Return (X, Y) of the center of cell containing provided text 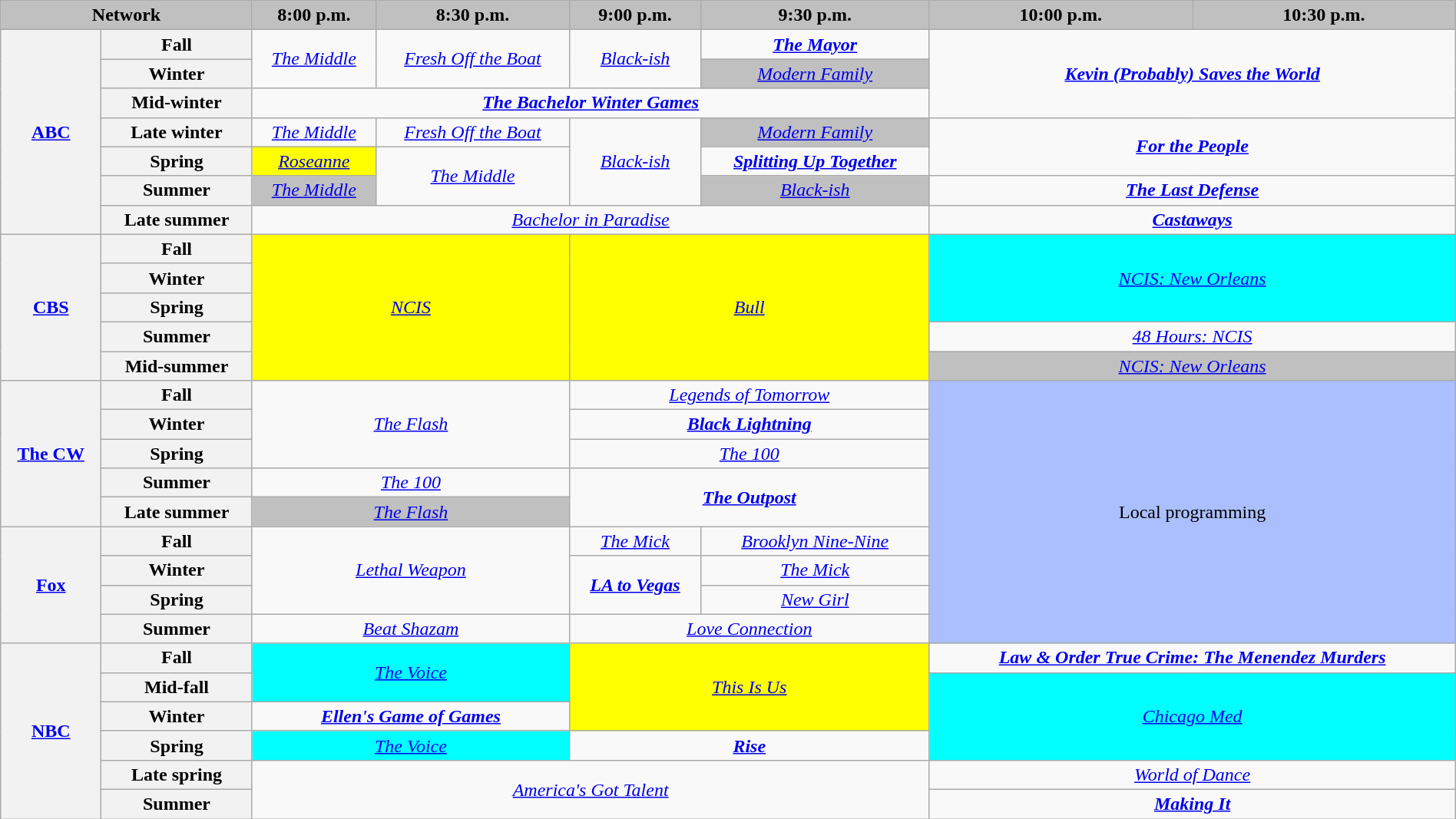
World of Dance (1192, 774)
Local programming (1192, 513)
The CW (51, 454)
8:00 p.m. (313, 15)
Mid-summer (177, 366)
Chicago Med (1192, 716)
The Last Defense (1192, 190)
Late winter (177, 132)
10:30 p.m. (1324, 15)
Rise (750, 745)
9:00 p.m. (636, 15)
Bachelor in Paradise (591, 220)
NBC (51, 731)
Making It (1192, 804)
For the People (1192, 147)
CBS (51, 307)
Roseanne (313, 161)
Kevin (Probably) Saves the World (1192, 74)
48 Hours: NCIS (1192, 336)
ABC (51, 132)
10:00 p.m. (1061, 15)
Late spring (177, 774)
LA to Vegas (636, 585)
This Is Us (750, 687)
8:30 p.m. (472, 15)
Castaways (1192, 220)
Mid-fall (177, 687)
NCIS (410, 307)
Love Connection (750, 629)
9:30 p.m. (815, 15)
New Girl (815, 599)
Ellen's Game of Games (410, 716)
Brooklyn Nine-Nine (815, 541)
Lethal Weapon (410, 570)
Network (127, 15)
Black Lightning (750, 424)
Splitting Up Together (815, 161)
Bull (750, 307)
The Mayor (815, 45)
Beat Shazam (410, 629)
Fox (51, 585)
America's Got Talent (591, 789)
Law & Order True Crime: The Menendez Murders (1192, 658)
Legends of Tomorrow (750, 395)
The Outpost (750, 497)
Mid-winter (177, 103)
The Bachelor Winter Games (591, 103)
